Find where the given text appears and provide that cell's center as (X, Y) coordinate. 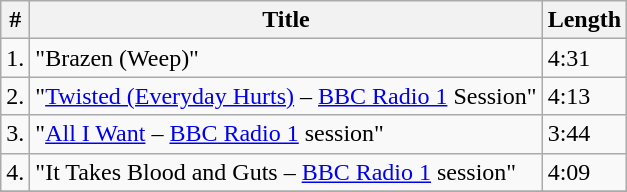
4:31 (584, 58)
4. (16, 172)
"Brazen (Weep)" (286, 58)
"It Takes Blood and Guts – BBC Radio 1 session" (286, 172)
3. (16, 134)
# (16, 20)
1. (16, 58)
4:13 (584, 96)
3:44 (584, 134)
Title (286, 20)
2. (16, 96)
Length (584, 20)
4:09 (584, 172)
"All I Want – BBC Radio 1 session" (286, 134)
"Twisted (Everyday Hurts) – BBC Radio 1 Session" (286, 96)
